Scan for the cell matching the given text and deliver its (X, Y) coordinate at center. 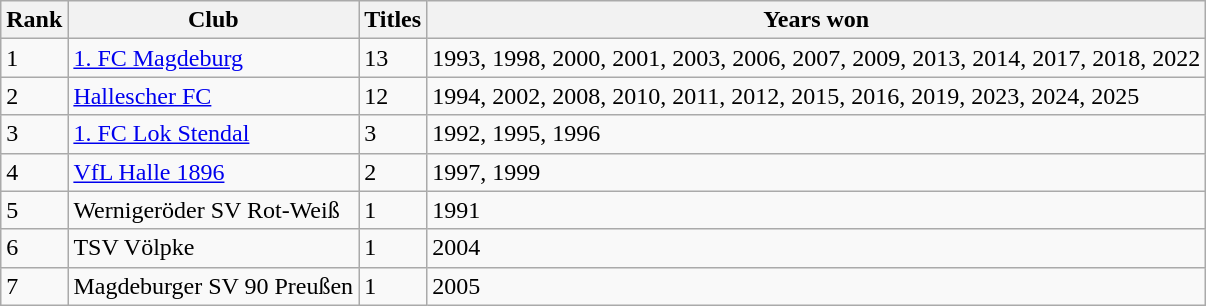
12 (393, 96)
Rank (34, 20)
1991 (816, 210)
Hallescher FC (214, 96)
TSV Völpke (214, 248)
2005 (816, 286)
Years won (816, 20)
Club (214, 20)
1993, 1998, 2000, 2001, 2003, 2006, 2007, 2009, 2013, 2014, 2017, 2018, 2022 (816, 58)
1992, 1995, 1996 (816, 134)
VfL Halle 1896 (214, 172)
Wernigeröder SV Rot-Weiß (214, 210)
1. FC Lok Stendal (214, 134)
13 (393, 58)
Titles (393, 20)
Magdeburger SV 90 Preußen (214, 286)
1. FC Magdeburg (214, 58)
4 (34, 172)
6 (34, 248)
1997, 1999 (816, 172)
2004 (816, 248)
7 (34, 286)
1994, 2002, 2008, 2010, 2011, 2012, 2015, 2016, 2019, 2023, 2024, 2025 (816, 96)
5 (34, 210)
